From the cell containing the given text, extract its center point as (X, Y) coordinate. 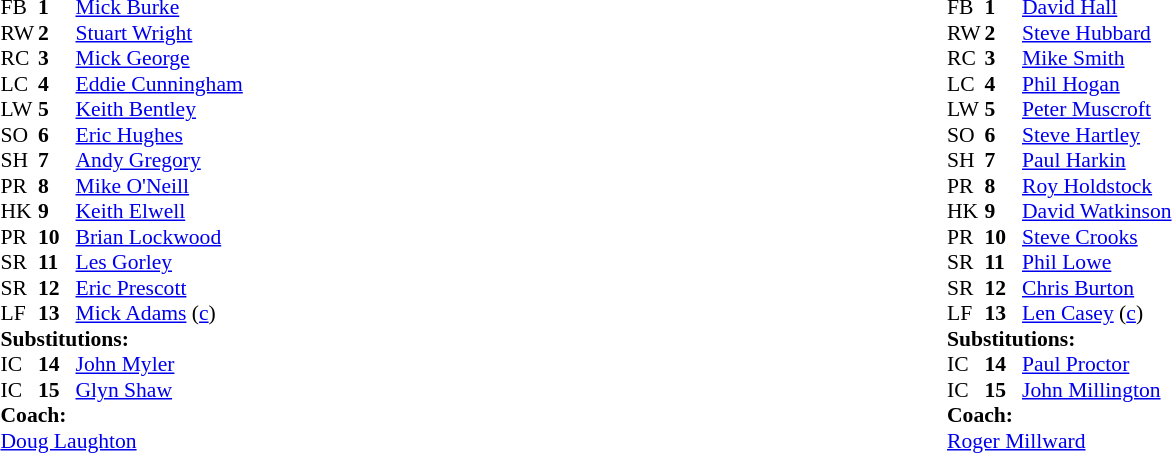
Eddie Cunningham (160, 84)
Steve Hubbard (1097, 33)
Chris Burton (1097, 288)
Mick George (160, 59)
Mick Adams (c) (160, 313)
Glyn Shaw (160, 390)
John Myler (160, 365)
Keith Bentley (160, 109)
Keith Elwell (160, 211)
Eric Prescott (160, 288)
Steve Hartley (1097, 135)
Phil Hogan (1097, 84)
Eric Hughes (160, 135)
Les Gorley (160, 263)
Mike O'Neill (160, 186)
Stuart Wright (160, 33)
Len Casey (c) (1097, 313)
Peter Muscroft (1097, 109)
Paul Proctor (1097, 365)
John Millington (1097, 390)
Roy Holdstock (1097, 186)
Brian Lockwood (160, 237)
Steve Crooks (1097, 237)
Mike Smith (1097, 59)
David Watkinson (1097, 211)
Andy Gregory (160, 161)
Phil Lowe (1097, 263)
Paul Harkin (1097, 161)
